Output the (X, Y) coordinate of the center of the cell containing the given text.  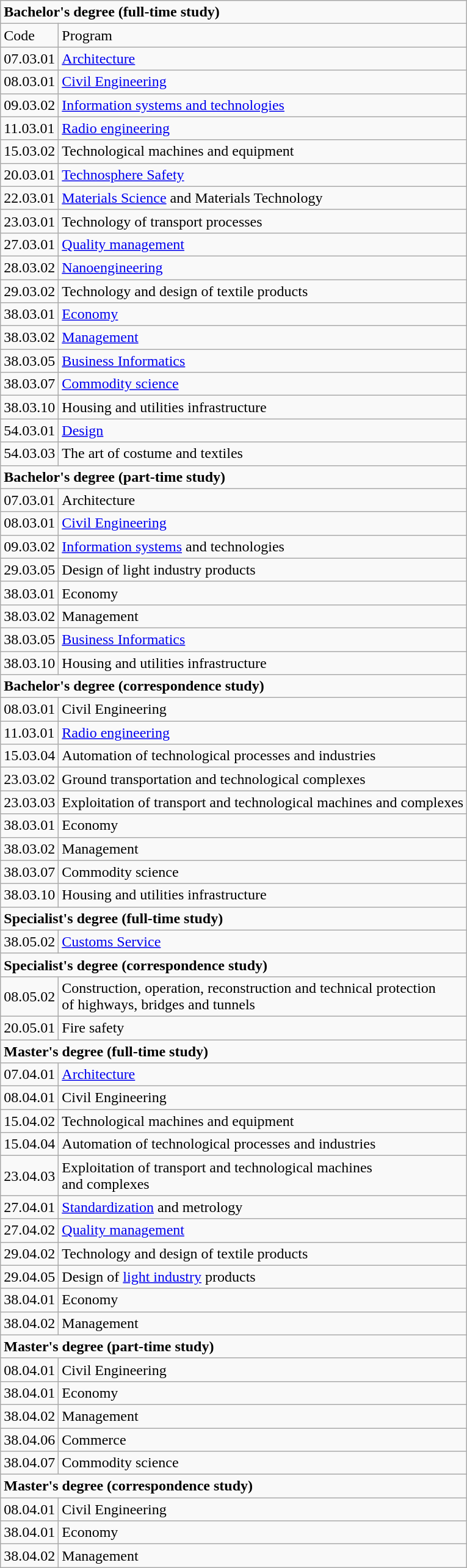
Code (29, 35)
27.03.01 (29, 244)
Exploitation of transport and technological machinesand complexes (262, 1176)
23.04.03 (29, 1176)
29.03.05 (29, 570)
07.04.01 (29, 1075)
Nanoengineering (262, 267)
Bachelor's degree (full-time study) (234, 12)
38.04.07 (29, 1463)
Technosphere Safety (262, 175)
22.03.01 (29, 198)
Specialist's degree (correspondence study) (234, 965)
Bachelor's degree (correspondence study) (234, 686)
The art of costume and textiles (262, 454)
38.04.06 (29, 1439)
Commerce (262, 1439)
23.03.02 (29, 779)
Fire safety (262, 1028)
15.04.02 (29, 1121)
08.05.02 (29, 996)
23.03.03 (29, 802)
15.03.04 (29, 756)
Master's degree (part-time study) (234, 1346)
Specialist's degree (full-time study) (234, 918)
29.04.05 (29, 1277)
27.04.02 (29, 1230)
15.04.04 (29, 1144)
Standardization and metrology (262, 1207)
15.03.02 (29, 151)
Bachelor's degree (part-time study) (234, 477)
23.03.01 (29, 221)
29.03.02 (29, 291)
Construction, operation, reconstruction and technical protectionof highways, bridges and tunnels (262, 996)
29.04.02 (29, 1254)
54.03.01 (29, 430)
Ground transportation and technological complexes (262, 779)
Technology of transport processes (262, 221)
Master's degree (full-time study) (234, 1051)
Design (262, 430)
Customs Service (262, 942)
Materials Science and Materials Technology (262, 198)
38.05.02 (29, 942)
Master's degree (correspondence study) (234, 1486)
20.05.01 (29, 1028)
54.03.03 (29, 454)
Program (262, 35)
20.03.01 (29, 175)
Exploitation of transport and technological machines and complexes (262, 802)
27.04.01 (29, 1207)
28.03.02 (29, 267)
